Detect which cell encompasses the target text, then output its [X, Y] center coordinate. 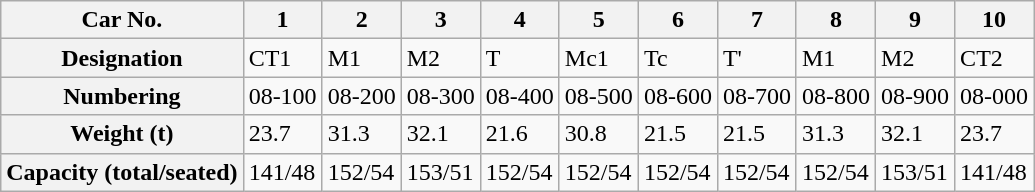
Car No. [122, 20]
9 [916, 20]
Capacity (total/seated) [122, 172]
08-900 [916, 96]
4 [520, 20]
30.8 [598, 134]
T [520, 58]
08-500 [598, 96]
Tc [678, 58]
08-800 [836, 96]
08-600 [678, 96]
7 [756, 20]
08-300 [440, 96]
Numbering [122, 96]
T' [756, 58]
Designation [122, 58]
3 [440, 20]
CT2 [994, 58]
08-000 [994, 96]
1 [282, 20]
21.6 [520, 134]
2 [362, 20]
Weight (t) [122, 134]
10 [994, 20]
Mc1 [598, 58]
5 [598, 20]
08-100 [282, 96]
CT1 [282, 58]
8 [836, 20]
08-700 [756, 96]
08-400 [520, 96]
6 [678, 20]
08-200 [362, 96]
